For the text-containing cell, return its midpoint in [x, y] coordinate format. 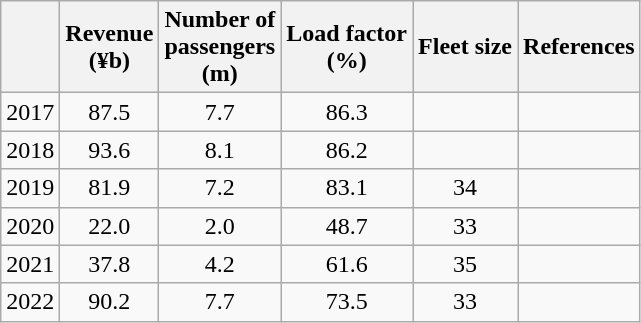
8.1 [220, 150]
61.6 [347, 264]
Number ofpassengers(m) [220, 47]
22.0 [110, 226]
37.8 [110, 264]
87.5 [110, 112]
90.2 [110, 302]
4.2 [220, 264]
86.3 [347, 112]
83.1 [347, 188]
2020 [30, 226]
2019 [30, 188]
Fleet size [466, 47]
81.9 [110, 188]
References [580, 47]
34 [466, 188]
73.5 [347, 302]
2021 [30, 264]
2018 [30, 150]
86.2 [347, 150]
7.2 [220, 188]
2022 [30, 302]
2017 [30, 112]
2.0 [220, 226]
35 [466, 264]
48.7 [347, 226]
Load factor(%) [347, 47]
Revenue(¥b) [110, 47]
93.6 [110, 150]
